Detect which cell encompasses the target text, then output its (X, Y) center coordinate. 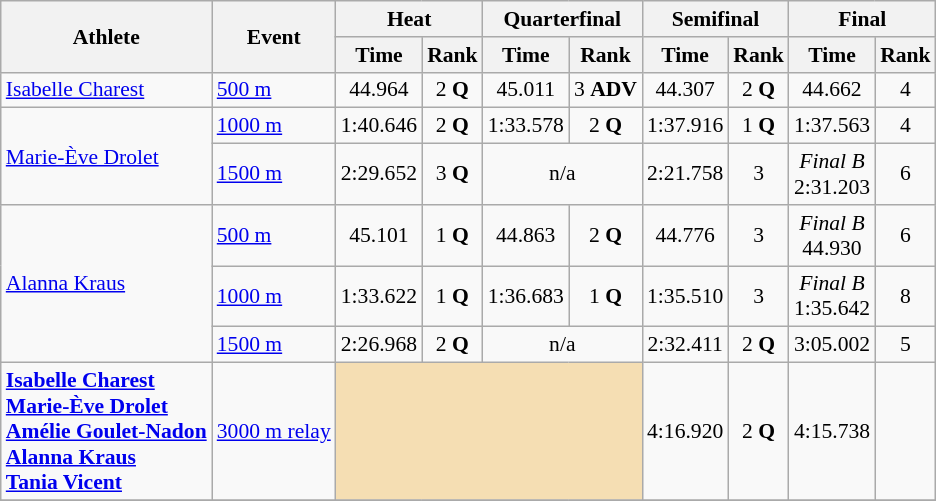
Final B 1:35.642 (832, 296)
8 (906, 296)
Alanna Kraus (106, 284)
Isabelle Charest (106, 90)
2:21.758 (685, 174)
Final B 44.930 (832, 236)
Athlete (106, 36)
4:16.920 (685, 432)
1:37.563 (832, 126)
Marie-Ève Drolet (106, 156)
3 Q (452, 174)
1:40.646 (379, 126)
3 ADV (606, 90)
5 (906, 345)
1:36.683 (526, 296)
Final B 2:31.203 (832, 174)
Quarterfinal (562, 19)
45.011 (526, 90)
3:05.002 (832, 345)
1:33.622 (379, 296)
4:15.738 (832, 432)
Final (862, 19)
1:37.916 (685, 126)
44.776 (685, 236)
44.662 (832, 90)
44.863 (526, 236)
2:32.411 (685, 345)
Event (274, 36)
45.101 (379, 236)
1:33.578 (526, 126)
44.964 (379, 90)
44.307 (685, 90)
Heat (410, 19)
2:26.968 (379, 345)
1:35.510 (685, 296)
Isabelle CharestMarie-Ève DroletAmélie Goulet-NadonAlanna KrausTania Vicent (106, 432)
3000 m relay (274, 432)
Semifinal (716, 19)
2:29.652 (379, 174)
